Capture the cell that displays the provided text and extract its [x, y] central coordinate. 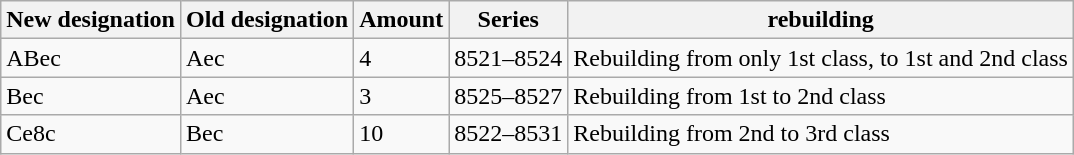
8525–8527 [508, 96]
8522–8531 [508, 134]
Rebuilding from 1st to 2nd class [821, 96]
New designation [91, 20]
ABec [91, 58]
rebuilding [821, 20]
Ce8c [91, 134]
Amount [402, 20]
4 [402, 58]
Old designation [266, 20]
3 [402, 96]
10 [402, 134]
Rebuilding from 2nd to 3rd class [821, 134]
Rebuilding from only 1st class, to 1st and 2nd class [821, 58]
8521–8524 [508, 58]
Series [508, 20]
